Determine the [x, y] coordinate at the center of the cell enclosing the given text.  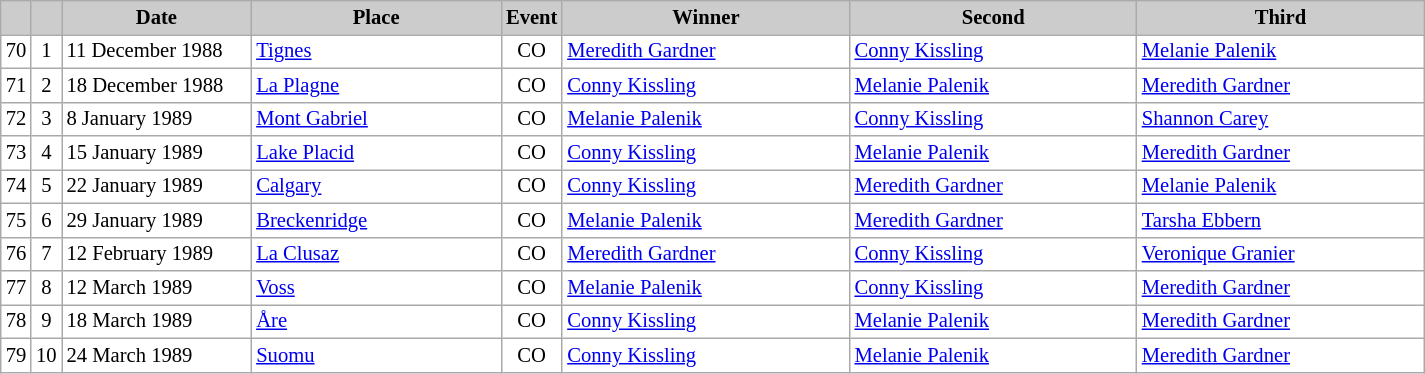
Breckenridge [376, 220]
4 [46, 153]
La Clusaz [376, 254]
12 March 1989 [157, 287]
2 [46, 85]
Tignes [376, 51]
15 January 1989 [157, 153]
6 [46, 220]
74 [16, 186]
Place [376, 17]
5 [46, 186]
10 [46, 355]
77 [16, 287]
La Plagne [376, 85]
75 [16, 220]
Shannon Carey [1280, 119]
3 [46, 119]
8 [46, 287]
Winner [706, 17]
Voss [376, 287]
9 [46, 321]
8 January 1989 [157, 119]
24 March 1989 [157, 355]
1 [46, 51]
Mont Gabriel [376, 119]
71 [16, 85]
22 January 1989 [157, 186]
Åre [376, 321]
Third [1280, 17]
18 March 1989 [157, 321]
29 January 1989 [157, 220]
Tarsha Ebbern [1280, 220]
Calgary [376, 186]
73 [16, 153]
78 [16, 321]
Lake Placid [376, 153]
11 December 1988 [157, 51]
Date [157, 17]
72 [16, 119]
Event [532, 17]
18 December 1988 [157, 85]
12 February 1989 [157, 254]
7 [46, 254]
70 [16, 51]
76 [16, 254]
Second [994, 17]
Veronique Granier [1280, 254]
Suomu [376, 355]
79 [16, 355]
